Detect which cell encompasses the target text, then output its (x, y) center coordinate. 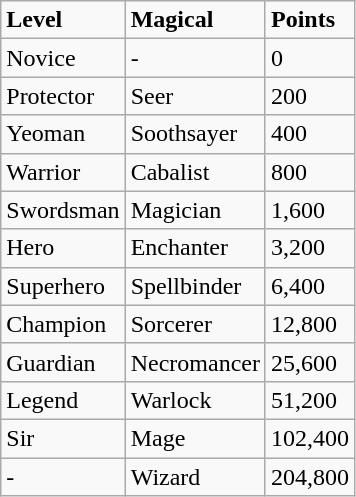
Mage (195, 438)
Magical (195, 20)
Soothsayer (195, 134)
Enchanter (195, 248)
Seer (195, 96)
Yeoman (63, 134)
51,200 (310, 400)
Points (310, 20)
Warlock (195, 400)
1,600 (310, 210)
Novice (63, 58)
Swordsman (63, 210)
204,800 (310, 477)
800 (310, 172)
Spellbinder (195, 286)
6,400 (310, 286)
Sorcerer (195, 324)
400 (310, 134)
Sir (63, 438)
Guardian (63, 362)
12,800 (310, 324)
102,400 (310, 438)
Magician (195, 210)
Warrior (63, 172)
Necromancer (195, 362)
0 (310, 58)
3,200 (310, 248)
Legend (63, 400)
200 (310, 96)
Protector (63, 96)
Wizard (195, 477)
Hero (63, 248)
Cabalist (195, 172)
Level (63, 20)
25,600 (310, 362)
Champion (63, 324)
Superhero (63, 286)
